Return [x, y] of the center of cell containing provided text 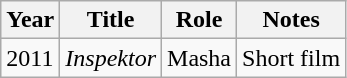
Role [200, 20]
Year [30, 20]
Masha [200, 58]
Notes [292, 20]
2011 [30, 58]
Short film [292, 58]
Inspektor [111, 58]
Title [111, 20]
